For the text-containing cell, return its midpoint in (x, y) coordinate format. 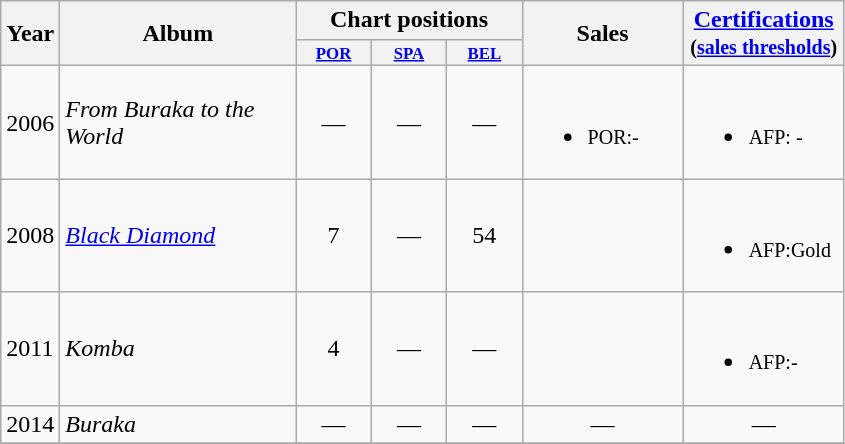
Chart positions (409, 20)
AFP: - (764, 122)
Year (30, 34)
Komba (178, 348)
Album (178, 34)
Sales (602, 34)
2008 (30, 236)
SPA (408, 52)
7 (334, 236)
From Buraka to the World (178, 122)
4 (334, 348)
BEL (484, 52)
Black Diamond (178, 236)
AFP:- (764, 348)
POR:- (602, 122)
2011 (30, 348)
Certifications(sales thresholds) (764, 34)
2014 (30, 424)
2006 (30, 122)
AFP:Gold (764, 236)
POR (334, 52)
Buraka (178, 424)
54 (484, 236)
